Locate the cell with the specified text and output its [X, Y] center coordinate. 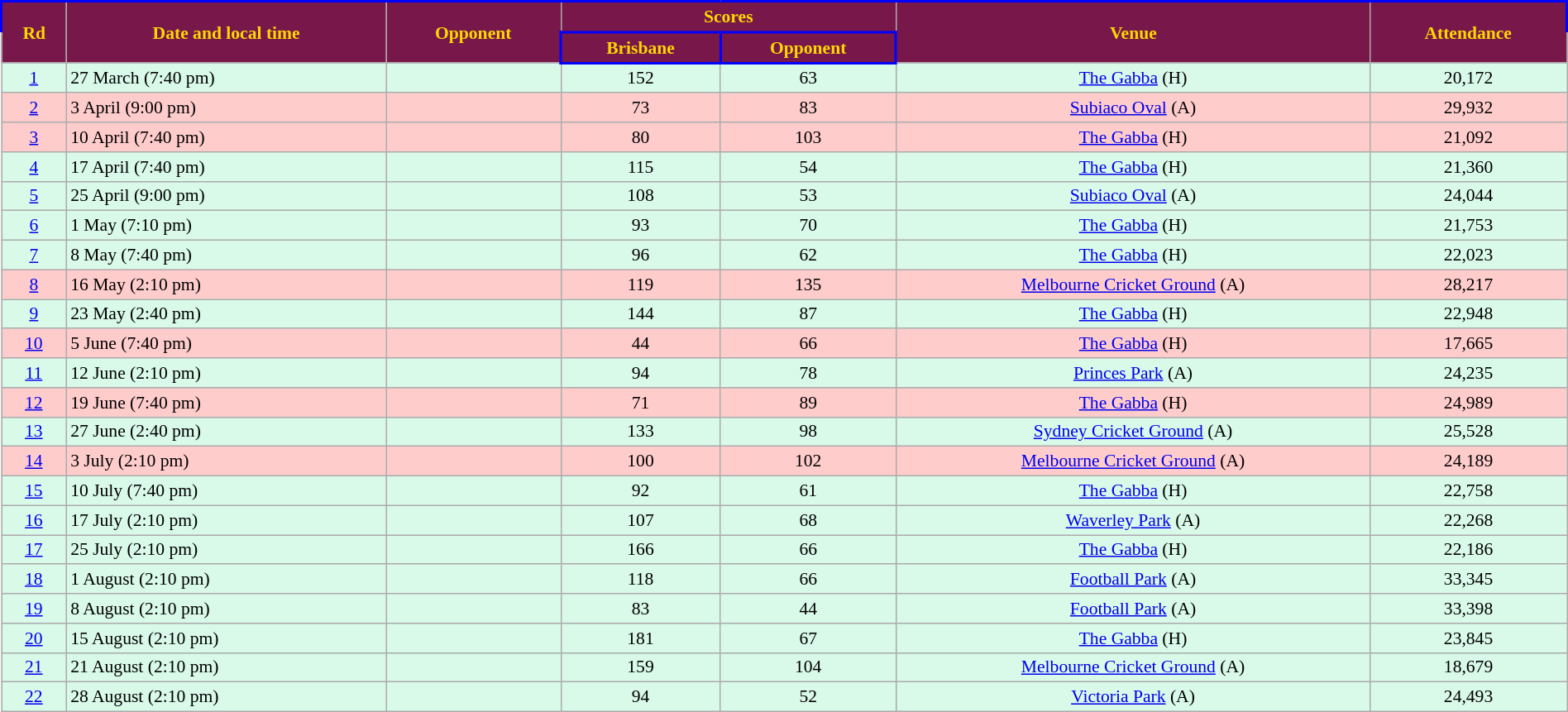
73 [640, 108]
118 [640, 580]
9 [35, 314]
22,948 [1469, 314]
144 [640, 314]
24,493 [1469, 697]
67 [809, 638]
12 [35, 403]
1 May (7:10 pm) [227, 226]
25 July (2:10 pm) [227, 550]
20,172 [1469, 78]
Scores [728, 17]
78 [809, 373]
166 [640, 550]
8 [35, 284]
Brisbane [640, 48]
Attendance [1469, 32]
10 July (7:40 pm) [227, 491]
22,758 [1469, 491]
22,186 [1469, 550]
152 [640, 78]
61 [809, 491]
93 [640, 226]
22 [35, 697]
4 [35, 167]
3 [35, 137]
27 June (2:40 pm) [227, 432]
1 [35, 78]
87 [809, 314]
92 [640, 491]
23 May (2:40 pm) [227, 314]
107 [640, 520]
17,665 [1469, 344]
1 August (2:10 pm) [227, 580]
18,679 [1469, 667]
89 [809, 403]
3 July (2:10 pm) [227, 461]
28,217 [1469, 284]
115 [640, 167]
102 [809, 461]
Venue [1133, 32]
54 [809, 167]
22,023 [1469, 256]
12 June (2:10 pm) [227, 373]
25 April (9:00 pm) [227, 196]
63 [809, 78]
6 [35, 226]
104 [809, 667]
Date and local time [227, 32]
24,189 [1469, 461]
25,528 [1469, 432]
68 [809, 520]
Sydney Cricket Ground (A) [1133, 432]
17 July (2:10 pm) [227, 520]
24,235 [1469, 373]
28 August (2:10 pm) [227, 697]
29,932 [1469, 108]
Rd [35, 32]
135 [809, 284]
2 [35, 108]
16 [35, 520]
18 [35, 580]
16 May (2:10 pm) [227, 284]
119 [640, 284]
11 [35, 373]
24,989 [1469, 403]
3 April (9:00 pm) [227, 108]
Waverley Park (A) [1133, 520]
108 [640, 196]
5 June (7:40 pm) [227, 344]
20 [35, 638]
8 August (2:10 pm) [227, 609]
71 [640, 403]
13 [35, 432]
19 [35, 609]
27 March (7:40 pm) [227, 78]
52 [809, 697]
21,753 [1469, 226]
70 [809, 226]
21 [35, 667]
133 [640, 432]
8 May (7:40 pm) [227, 256]
10 April (7:40 pm) [227, 137]
96 [640, 256]
15 [35, 491]
5 [35, 196]
15 August (2:10 pm) [227, 638]
33,345 [1469, 580]
80 [640, 137]
100 [640, 461]
23,845 [1469, 638]
21 August (2:10 pm) [227, 667]
24,044 [1469, 196]
33,398 [1469, 609]
103 [809, 137]
22,268 [1469, 520]
14 [35, 461]
17 [35, 550]
53 [809, 196]
7 [35, 256]
62 [809, 256]
98 [809, 432]
17 April (7:40 pm) [227, 167]
181 [640, 638]
19 June (7:40 pm) [227, 403]
10 [35, 344]
Princes Park (A) [1133, 373]
21,092 [1469, 137]
21,360 [1469, 167]
Victoria Park (A) [1133, 697]
159 [640, 667]
